Return the (X, Y) coordinate for the center point of the cell that contains the specified text.  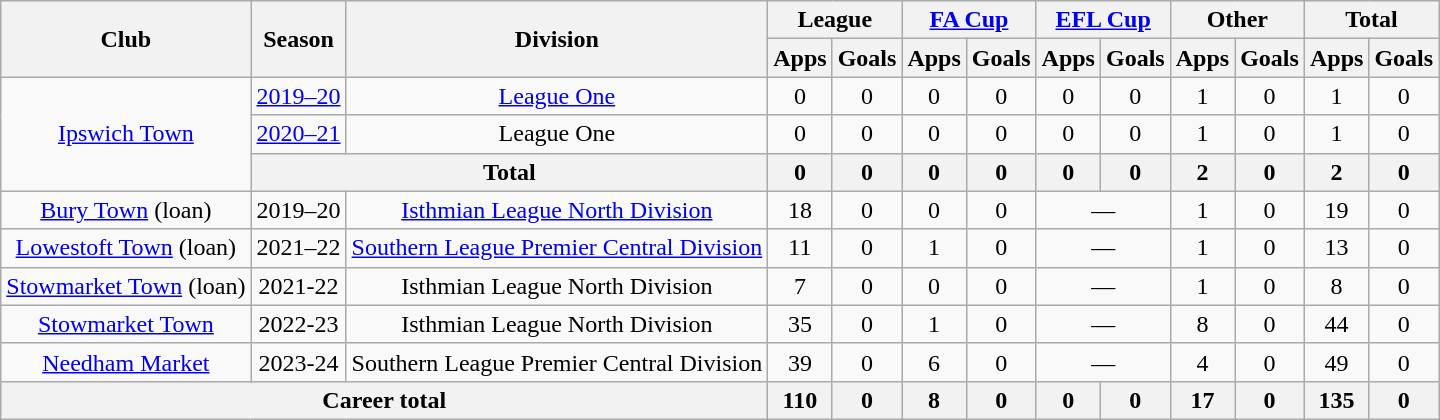
2020–21 (298, 134)
19 (1336, 210)
13 (1336, 248)
Club (126, 39)
Stowmarket Town (126, 324)
Lowestoft Town (loan) (126, 248)
Division (557, 39)
Stowmarket Town (loan) (126, 286)
11 (800, 248)
Career total (384, 400)
EFL Cup (1103, 20)
Ipswich Town (126, 134)
Other (1237, 20)
Season (298, 39)
39 (800, 362)
FA Cup (969, 20)
4 (1202, 362)
2023-24 (298, 362)
110 (800, 400)
35 (800, 324)
6 (934, 362)
135 (1336, 400)
49 (1336, 362)
League (835, 20)
2021–22 (298, 248)
2022-23 (298, 324)
7 (800, 286)
17 (1202, 400)
Needham Market (126, 362)
18 (800, 210)
Bury Town (loan) (126, 210)
2021-22 (298, 286)
44 (1336, 324)
